From the cell containing the given text, extract its center point as (x, y) coordinate. 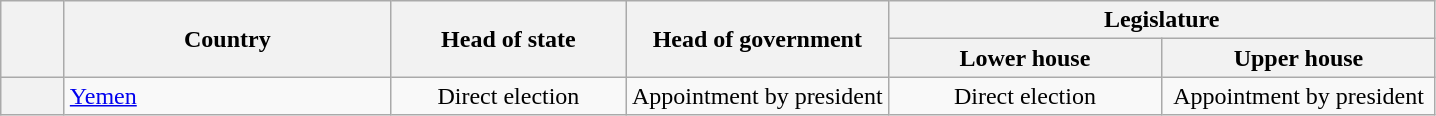
Upper house (1299, 58)
Head of government (757, 39)
Yemen (227, 96)
Head of state (508, 39)
Legislature (1162, 20)
Lower house (1025, 58)
Country (227, 39)
